Output the (X, Y) coordinate of the center of the cell containing the given text.  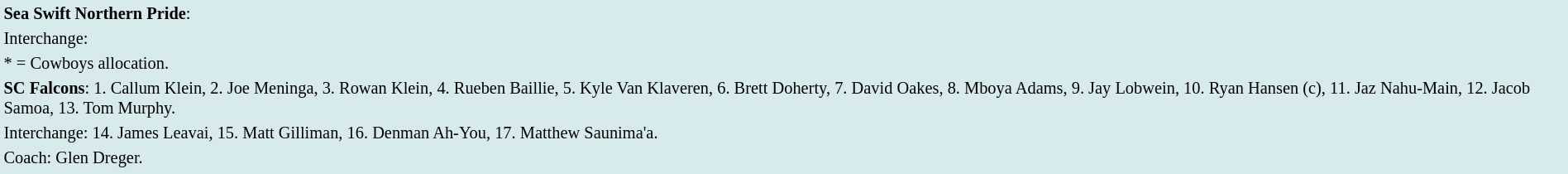
Sea Swift Northern Pride: (784, 13)
Interchange: (784, 38)
* = Cowboys allocation. (784, 63)
Interchange: 14. James Leavai, 15. Matt Gilliman, 16. Denman Ah-You, 17. Matthew Saunima'a. (784, 133)
Coach: Glen Dreger. (784, 157)
